Pinpoint the cell where the given text exists, returning its [X, Y] midpoint coordinate. 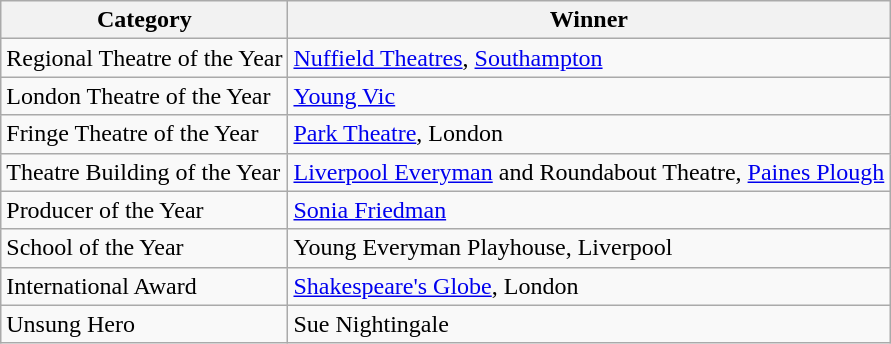
Theatre Building of the Year [144, 172]
Fringe Theatre of the Year [144, 134]
Unsung Hero [144, 324]
Producer of the Year [144, 210]
Nuffield Theatres, Southampton [589, 58]
Young Vic [589, 96]
International Award [144, 286]
Regional Theatre of the Year [144, 58]
Shakespeare's Globe, London [589, 286]
Park Theatre, London [589, 134]
Young Everyman Playhouse, Liverpool [589, 248]
Liverpool Everyman and Roundabout Theatre, Paines Plough [589, 172]
Category [144, 20]
Winner [589, 20]
Sue Nightingale [589, 324]
School of the Year [144, 248]
London Theatre of the Year [144, 96]
Sonia Friedman [589, 210]
